Locate the cell with the specified text and output its (X, Y) center coordinate. 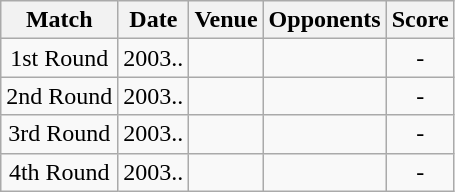
Venue (226, 20)
4th Round (60, 172)
3rd Round (60, 134)
Date (154, 20)
Opponents (324, 20)
Score (420, 20)
Match (60, 20)
2nd Round (60, 96)
1st Round (60, 58)
